Output the [x, y] coordinate of the center of the cell containing the given text.  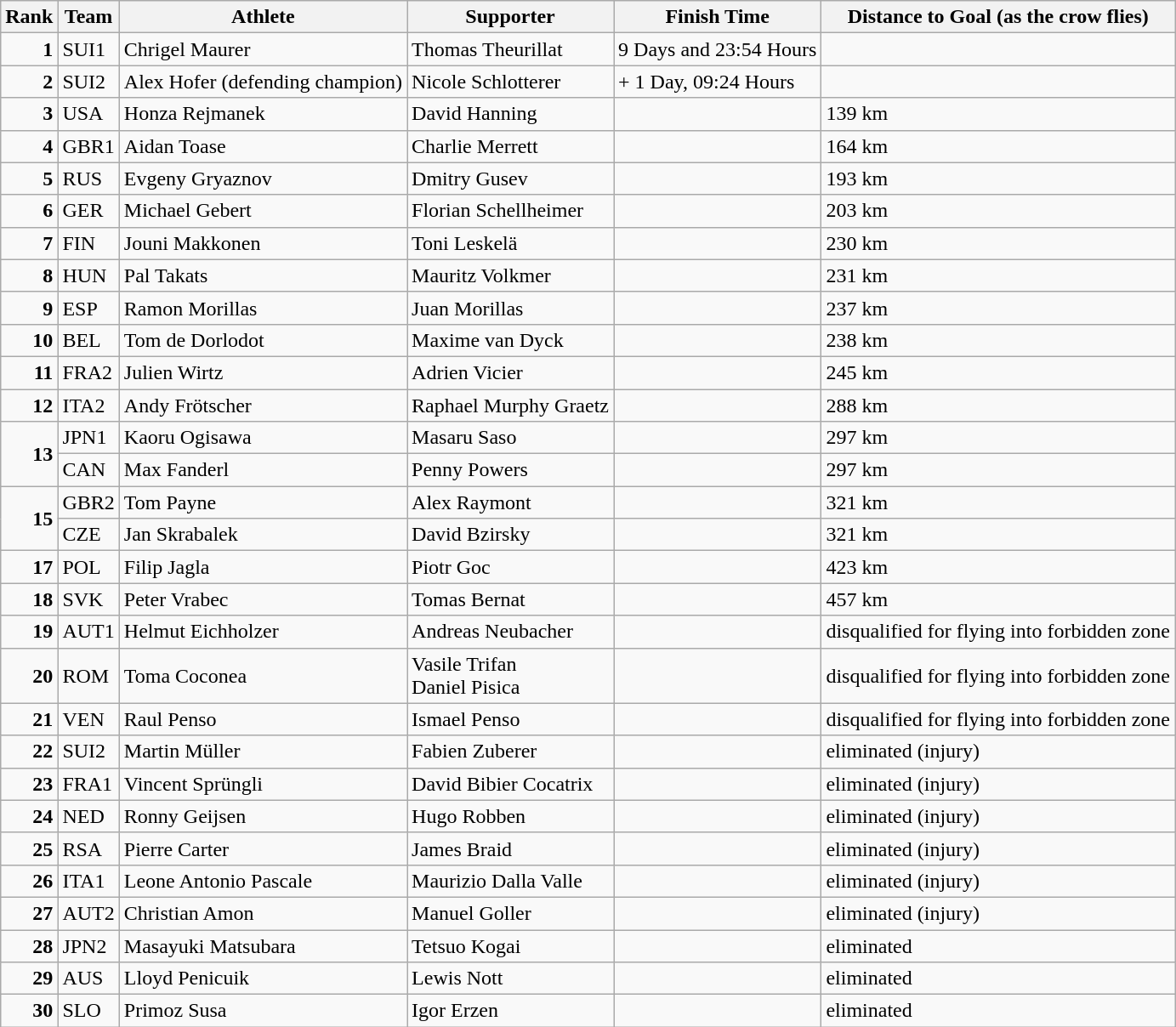
GBR1 [88, 146]
Thomas Theurillat [510, 49]
Dmitry Gusev [510, 179]
Pal Takats [263, 275]
Kaoru Ogisawa [263, 438]
HUN [88, 275]
Chrigel Maurer [263, 49]
26 [29, 881]
AUS [88, 979]
Christian Amon [263, 913]
James Braid [510, 848]
30 [29, 1011]
Hugo Robben [510, 816]
Jan Skrabalek [263, 535]
139 km [998, 114]
Jouni Makkonen [263, 243]
FRA2 [88, 372]
Julien Wirtz [263, 372]
4 [29, 146]
15 [29, 519]
Toma Coconea [263, 675]
+ 1 Day, 09:24 Hours [718, 82]
288 km [998, 406]
11 [29, 372]
SVK [88, 599]
Supporter [510, 17]
17 [29, 567]
Igor Erzen [510, 1011]
1 [29, 49]
457 km [998, 599]
22 [29, 752]
Masayuki Matsubara [263, 946]
Raphael Murphy Graetz [510, 406]
Ismael Penso [510, 719]
12 [29, 406]
Alex Raymont [510, 502]
9 [29, 308]
VEN [88, 719]
Andy Frötscher [263, 406]
Athlete [263, 17]
Honza Rejmanek [263, 114]
Maxime van Dyck [510, 340]
Tom Payne [263, 502]
Martin Müller [263, 752]
Rank [29, 17]
Masaru Saso [510, 438]
AUT2 [88, 913]
Toni Leskelä [510, 243]
27 [29, 913]
POL [88, 567]
ITA1 [88, 881]
Team [88, 17]
GER [88, 211]
7 [29, 243]
David Hanning [510, 114]
6 [29, 211]
Lloyd Penicuik [263, 979]
Lewis Nott [510, 979]
RSA [88, 848]
193 km [998, 179]
203 km [998, 211]
18 [29, 599]
SLO [88, 1011]
Florian Schellheimer [510, 211]
230 km [998, 243]
Tomas Bernat [510, 599]
JPN2 [88, 946]
Fabien Zuberer [510, 752]
237 km [998, 308]
Helmut Eichholzer [263, 632]
NED [88, 816]
423 km [998, 567]
ESP [88, 308]
Adrien Vicier [510, 372]
GBR2 [88, 502]
Vincent Sprüngli [263, 784]
Raul Penso [263, 719]
Vasile TrifanDaniel Pisica [510, 675]
ROM [88, 675]
10 [29, 340]
CAN [88, 470]
ITA2 [88, 406]
Max Fanderl [263, 470]
25 [29, 848]
28 [29, 946]
2 [29, 82]
Aidan Toase [263, 146]
21 [29, 719]
24 [29, 816]
AUT1 [88, 632]
13 [29, 454]
Andreas Neubacher [510, 632]
Penny Powers [510, 470]
Mauritz Volkmer [510, 275]
Tom de Dorlodot [263, 340]
Pierre Carter [263, 848]
David Bibier Cocatrix [510, 784]
29 [29, 979]
Juan Morillas [510, 308]
Leone Antonio Pascale [263, 881]
Ramon Morillas [263, 308]
FRA1 [88, 784]
Maurizio Dalla Valle [510, 881]
Ronny Geijsen [263, 816]
238 km [998, 340]
5 [29, 179]
9 Days and 23:54 Hours [718, 49]
Alex Hofer (defending champion) [263, 82]
BEL [88, 340]
3 [29, 114]
23 [29, 784]
Charlie Merrett [510, 146]
Distance to Goal (as the crow flies) [998, 17]
David Bzirsky [510, 535]
8 [29, 275]
20 [29, 675]
164 km [998, 146]
Manuel Goller [510, 913]
Finish Time [718, 17]
CZE [88, 535]
SUI1 [88, 49]
USA [88, 114]
Tetsuo Kogai [510, 946]
FIN [88, 243]
Evgeny Gryaznov [263, 179]
RUS [88, 179]
Peter Vrabec [263, 599]
JPN1 [88, 438]
Nicole Schlotterer [510, 82]
245 km [998, 372]
Michael Gebert [263, 211]
Filip Jagla [263, 567]
231 km [998, 275]
19 [29, 632]
Primoz Susa [263, 1011]
Piotr Goc [510, 567]
